Find where the given text appears and provide that cell's center as [X, Y] coordinate. 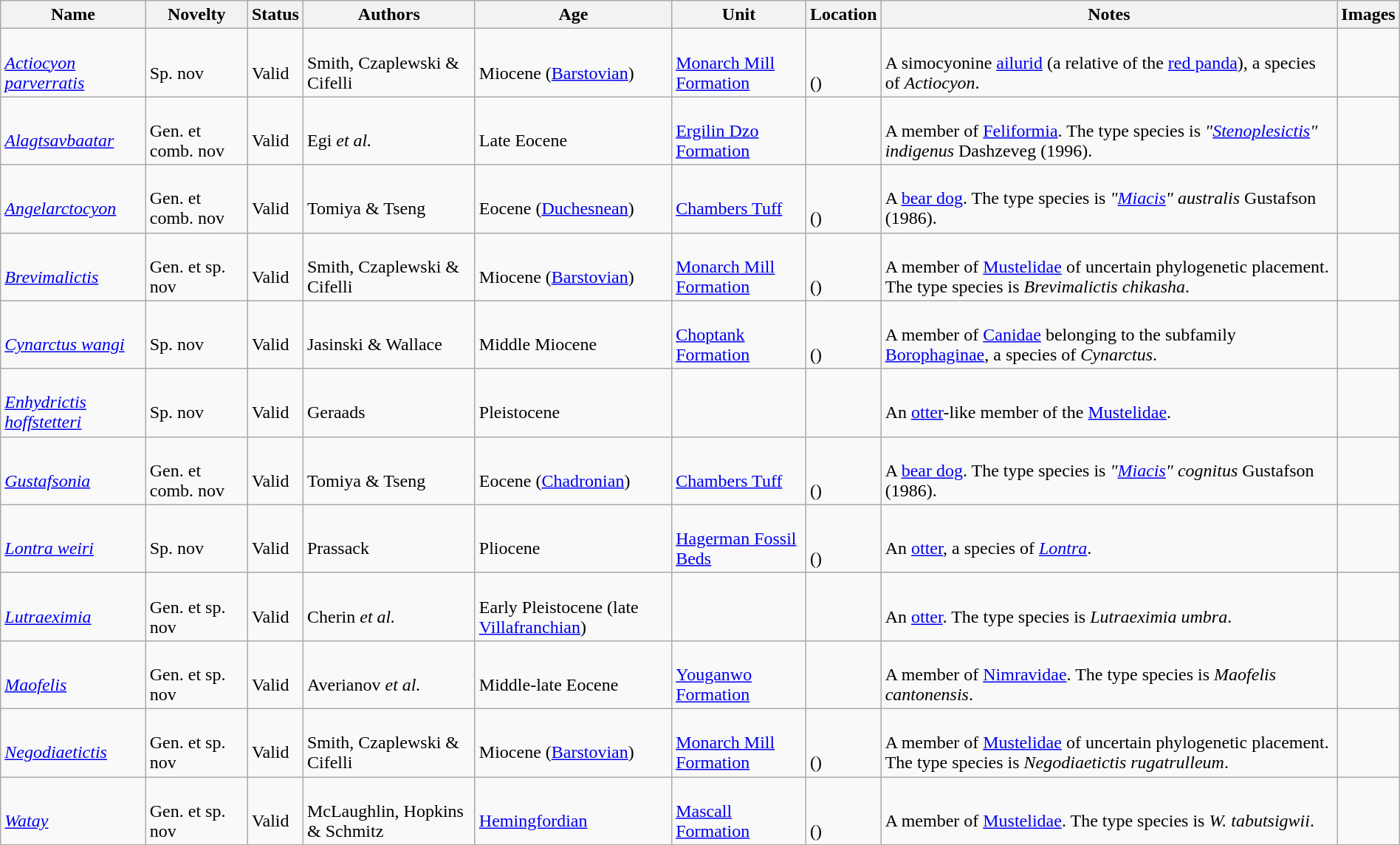
Late Eocene [573, 131]
Status [275, 15]
Hagerman Fossil Beds [739, 538]
Alagtsavbaatar [73, 131]
Pleistocene [573, 403]
An otter, a species of Lontra. [1109, 538]
Cherin et al. [388, 606]
An otter-like member of the Mustelidae. [1109, 403]
Eocene (Duchesnean) [573, 199]
Name [73, 15]
Lontra weiri [73, 538]
Novelty [196, 15]
Lutraeximia [73, 606]
Geraads [388, 403]
A member of Mustelidae of uncertain phylogenetic placement. The type species is Negodiaetictis rugatrulleum. [1109, 742]
Watay [73, 811]
Middle Miocene [573, 335]
Age [573, 15]
Location [843, 15]
Averianov et al. [388, 674]
Ergilin Dzo Formation [739, 131]
Egi et al. [388, 131]
Prassack [388, 538]
Maofelis [73, 674]
Enhydrictis hoffstetteri [73, 403]
A member of Mustelidae of uncertain phylogenetic placement. The type species is Brevimalictis chikasha. [1109, 267]
Notes [1109, 15]
An otter. The type species is Lutraeximia umbra. [1109, 606]
A member of Feliformia. The type species is "Stenoplesictis" indigenus Dashzeveg (1996). [1109, 131]
Eocene (Chadronian) [573, 471]
Middle-late Eocene [573, 674]
Cynarctus wangi [73, 335]
A simocyonine ailurid (a relative of the red panda), a species of Actiocyon. [1109, 63]
A bear dog. The type species is "Miacis" australis Gustafson (1986). [1109, 199]
A member of Nimravidae. The type species is Maofelis cantonensis. [1109, 674]
Angelarctocyon [73, 199]
McLaughlin, Hopkins & Schmitz [388, 811]
Unit [739, 15]
Actiocyon parverratis [73, 63]
Jasinski & Wallace [388, 335]
A bear dog. The type species is "Miacis" cognitus Gustafson (1986). [1109, 471]
Authors [388, 15]
Early Pleistocene (late Villafranchian) [573, 606]
Gustafsonia [73, 471]
Mascall Formation [739, 811]
Hemingfordian [573, 811]
A member of Mustelidae. The type species is W. tabutsigwii. [1109, 811]
Brevimalictis [73, 267]
Pliocene [573, 538]
A member of Canidae belonging to the subfamily Borophaginae, a species of Cynarctus. [1109, 335]
Youganwo Formation [739, 674]
Images [1368, 15]
Choptank Formation [739, 335]
Negodiaetictis [73, 742]
